Output the [X, Y] coordinate of the center of the cell containing the given text.  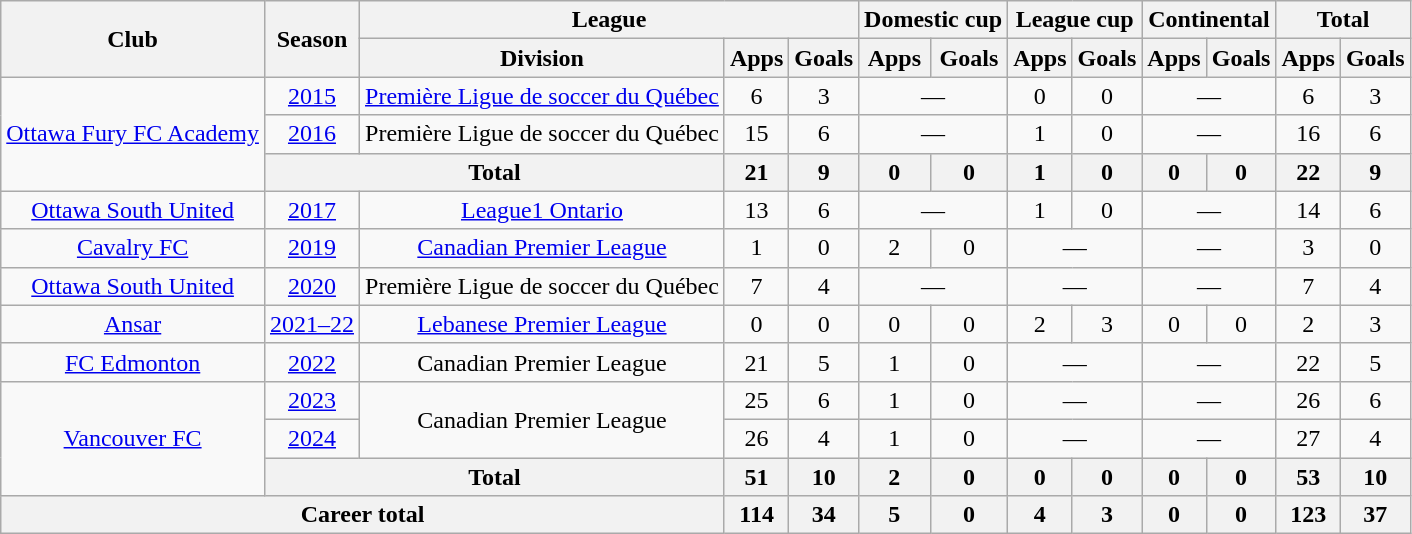
FC Edmonton [133, 362]
123 [1308, 515]
2019 [312, 248]
Cavalry FC [133, 248]
27 [1308, 438]
13 [756, 210]
League cup [1075, 20]
25 [756, 400]
2023 [312, 400]
34 [824, 515]
2016 [312, 134]
2020 [312, 286]
Career total [363, 515]
51 [756, 477]
2022 [312, 362]
Club [133, 39]
League1 Ontario [542, 210]
League [610, 20]
53 [1308, 477]
Domestic cup [934, 20]
37 [1375, 515]
114 [756, 515]
2021–22 [312, 324]
2017 [312, 210]
Ottawa Fury FC Academy [133, 134]
Continental [1209, 20]
Vancouver FC [133, 438]
Ansar [133, 324]
14 [1308, 210]
Lebanese Premier League [542, 324]
Season [312, 39]
2024 [312, 438]
16 [1308, 134]
Division [542, 58]
15 [756, 134]
2015 [312, 96]
